Extract the (X, Y) coordinate from the center of the cell holding the provided text.  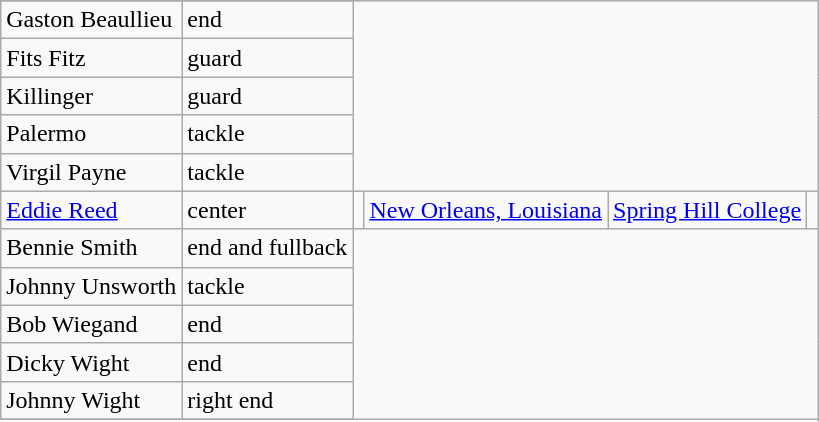
Eddie Reed (92, 210)
center (268, 210)
Palermo (92, 134)
Johnny Unsworth (92, 286)
Killinger (92, 96)
Bennie Smith (92, 248)
Bob Wiegand (92, 324)
Fits Fitz (92, 58)
right end (268, 400)
end and fullback (268, 248)
New Orleans, Louisiana (486, 210)
Gaston Beaullieu (92, 20)
Dicky Wight (92, 362)
Spring Hill College (708, 210)
Virgil Payne (92, 172)
Johnny Wight (92, 400)
